Output the [X, Y] coordinate of the center of the cell containing the given text.  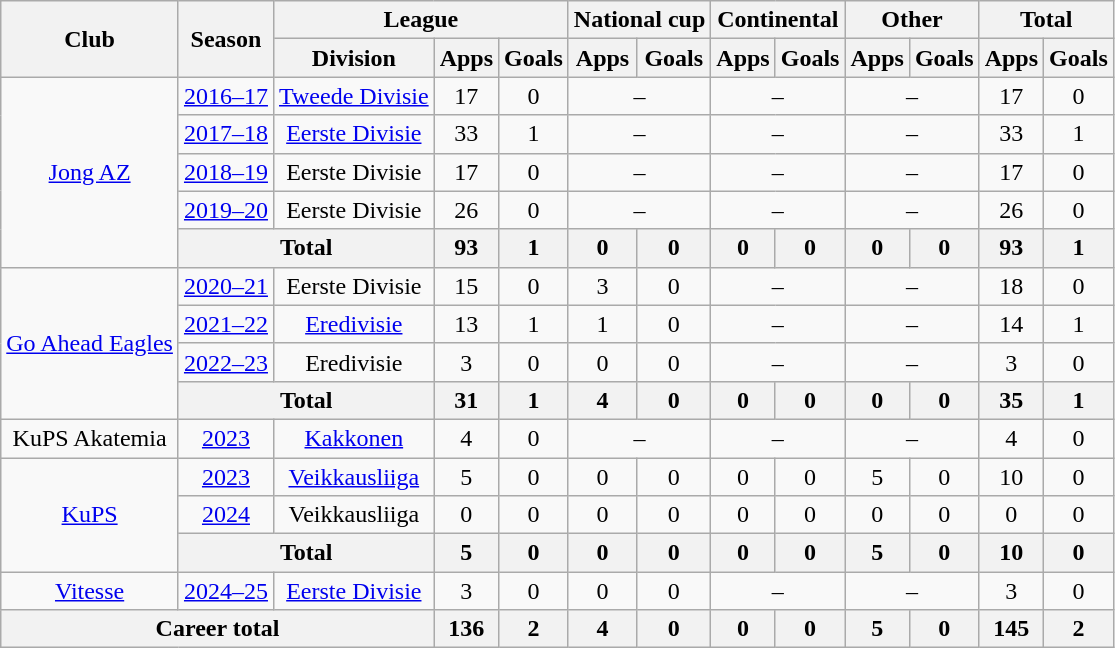
KuPS Akatemia [90, 438]
Go Ahead Eagles [90, 343]
Season [226, 39]
2021–22 [226, 324]
Jong AZ [90, 172]
2024 [226, 515]
National cup [639, 20]
Career total [218, 629]
Division [354, 58]
Club [90, 39]
31 [466, 400]
2020–21 [226, 286]
2019–20 [226, 210]
League [420, 20]
KuPS [90, 515]
2017–18 [226, 134]
2024–25 [226, 591]
145 [1011, 629]
13 [466, 324]
18 [1011, 286]
Tweede Divisie [354, 96]
Other [912, 20]
35 [1011, 400]
136 [466, 629]
14 [1011, 324]
15 [466, 286]
2016–17 [226, 96]
Kakkonen [354, 438]
2022–23 [226, 362]
2018–19 [226, 172]
Vitesse [90, 591]
Continental [778, 20]
